From the cell containing the given text, extract its center point as (x, y) coordinate. 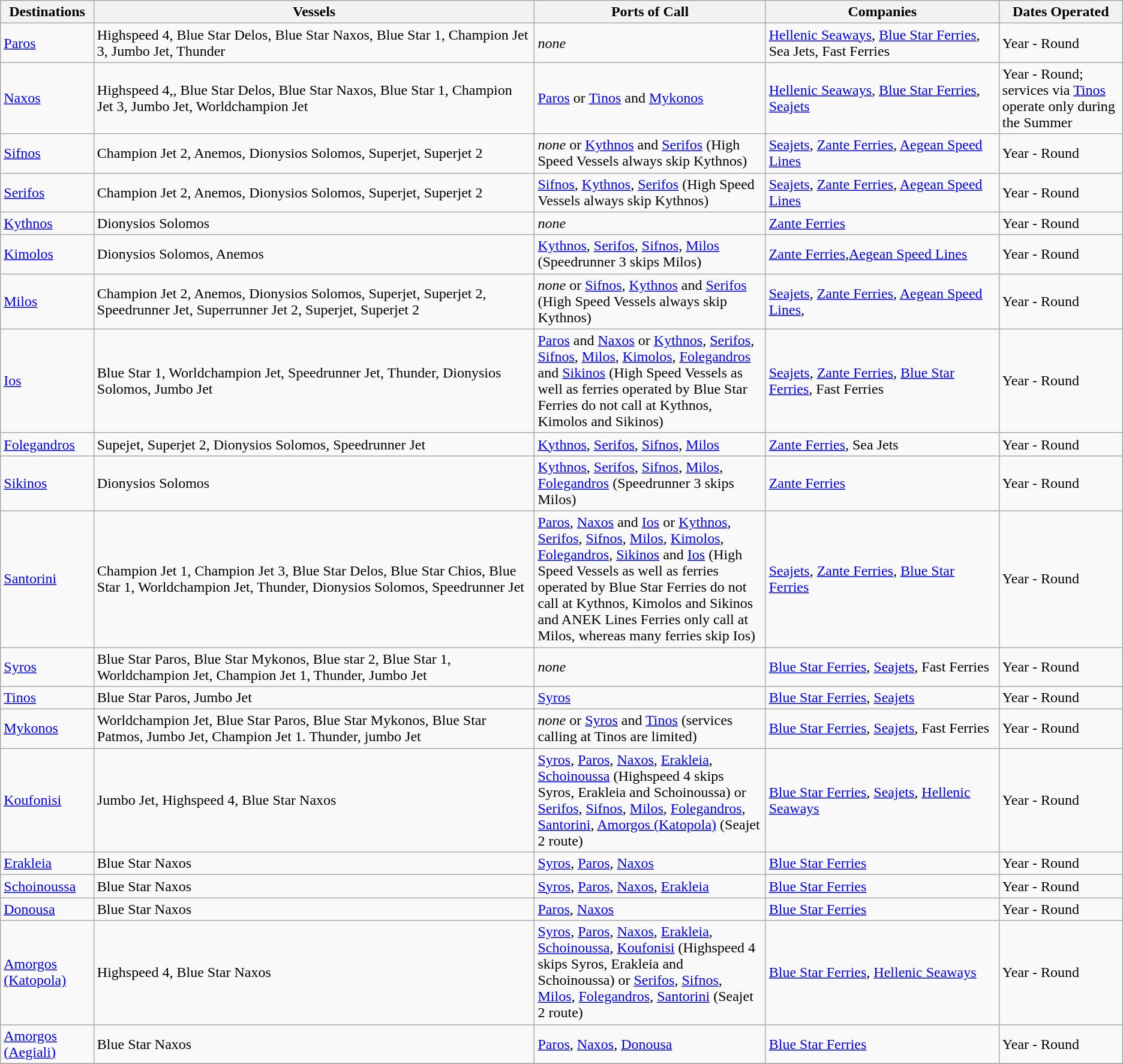
none or Kythnos and Serifos (High Speed Vessels always skip Kythnos) (650, 154)
Syros, Paros, Naxos (650, 864)
Sifnos, Kythnos, Serifos (High Speed Vessels always skip Kythnos) (650, 192)
none or Syros and Tinos (services calling at Tinos are limited) (650, 729)
Paros or Tinos and Mykonos (650, 98)
Milos (47, 301)
Blue Star Ferries, Seajets, Hellenic Seaways (882, 801)
Paros (47, 43)
Paros, Naxos, Donousa (650, 1044)
Vessels (314, 12)
Blue Star Paros, Jumbo Jet (314, 698)
Amorgos (Aegiali) (47, 1044)
Hellenic Seaways, Blue Star Ferries, Seajets (882, 98)
Blue Star Ferries, Seajets (882, 698)
Kimolos (47, 254)
Destinations (47, 12)
Seajets, Zante Ferries, Aegean Speed Lines, (882, 301)
Donousa (47, 909)
Ios (47, 380)
Schoinoussa (47, 886)
Blue Star Paros, Blue Star Mykonos, Blue star 2, Blue Star 1, Worldchampion Jet, Champion Jet 1, Thunder, Jumbo Jet (314, 666)
Mykonos (47, 729)
Koufonisi (47, 801)
Champion Jet 1, Champion Jet 3, Blue Star Delos, Blue Star Chios, Blue Star 1, Worldchampion Jet, Thunder, Dionysios Solomos, Speedrunner Jet (314, 579)
Jumbo Jet, Highspeed 4, Blue Star Naxos (314, 801)
Kythnos, Serifos, Sifnos, Milos (Speedrunner 3 skips Milos) (650, 254)
Hellenic Seaways, Blue Star Ferries, Sea Jets, Fast Ferries (882, 43)
Blue Star 1, Worldchampion Jet, Speedrunner Jet, Thunder, Dionysios Solomos, Jumbo Jet (314, 380)
Sikinos (47, 483)
Seajets, Zante Ferries, Blue Star Ferries, Fast Ferries (882, 380)
Kythnos, Serifos, Sifnos, Milos (650, 444)
Syros, Paros, Naxos, Erakleia (650, 886)
Folegandros (47, 444)
Dates Operated (1061, 12)
Companies (882, 12)
Dionysios Solomos, Anemos (314, 254)
Supejet, Superjet 2, Dionysios Solomos, Speedrunner Jet (314, 444)
Highspeed 4, Blue Star Naxos (314, 972)
Amorgos (Katopola) (47, 972)
Paros, Naxos (650, 909)
Year - Round; services via Tinos operate only during the Summer (1061, 98)
Champion Jet 2, Anemos, Dionysios Solomos, Superjet, Superjet 2, Speedrunner Jet, Superrunner Jet 2, Superjet, Superjet 2 (314, 301)
Serifos (47, 192)
Zante Ferries,Aegean Speed Lines (882, 254)
none or Sifnos, Kythnos and Serifos (High Speed Vessels always skip Kythnos) (650, 301)
Naxos (47, 98)
Kythnos, Serifos, Sifnos, Milos, Folegandros (Speedrunner 3 skips Milos) (650, 483)
Ports of Call (650, 12)
Highspeed 4, Blue Star Delos, Blue Star Naxos, Blue Star 1, Champion Jet 3, Jumbo Jet, Thunder (314, 43)
Kythnos (47, 223)
Worldchampion Jet, Blue Star Paros, Blue Star Mykonos, Blue Star Patmos, Jumbo Jet, Champion Jet 1. Thunder, jumbo Jet (314, 729)
Highspeed 4,, Blue Star Delos, Blue Star Naxos, Blue Star 1, Champion Jet 3, Jumbo Jet, Worldchampion Jet (314, 98)
Seajets, Zante Ferries, Blue Star Ferries (882, 579)
Santorini (47, 579)
Erakleia (47, 864)
Blue Star Ferries, Hellenic Seaways (882, 972)
Zante Ferries, Sea Jets (882, 444)
Sifnos (47, 154)
Tinos (47, 698)
